Return [X, Y] of the center of cell containing provided text 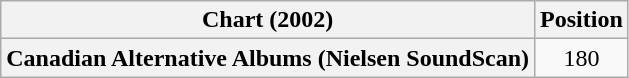
180 [582, 58]
Chart (2002) [268, 20]
Position [582, 20]
Canadian Alternative Albums (Nielsen SoundScan) [268, 58]
